Pinpoint the cell where the given text exists, returning its [x, y] midpoint coordinate. 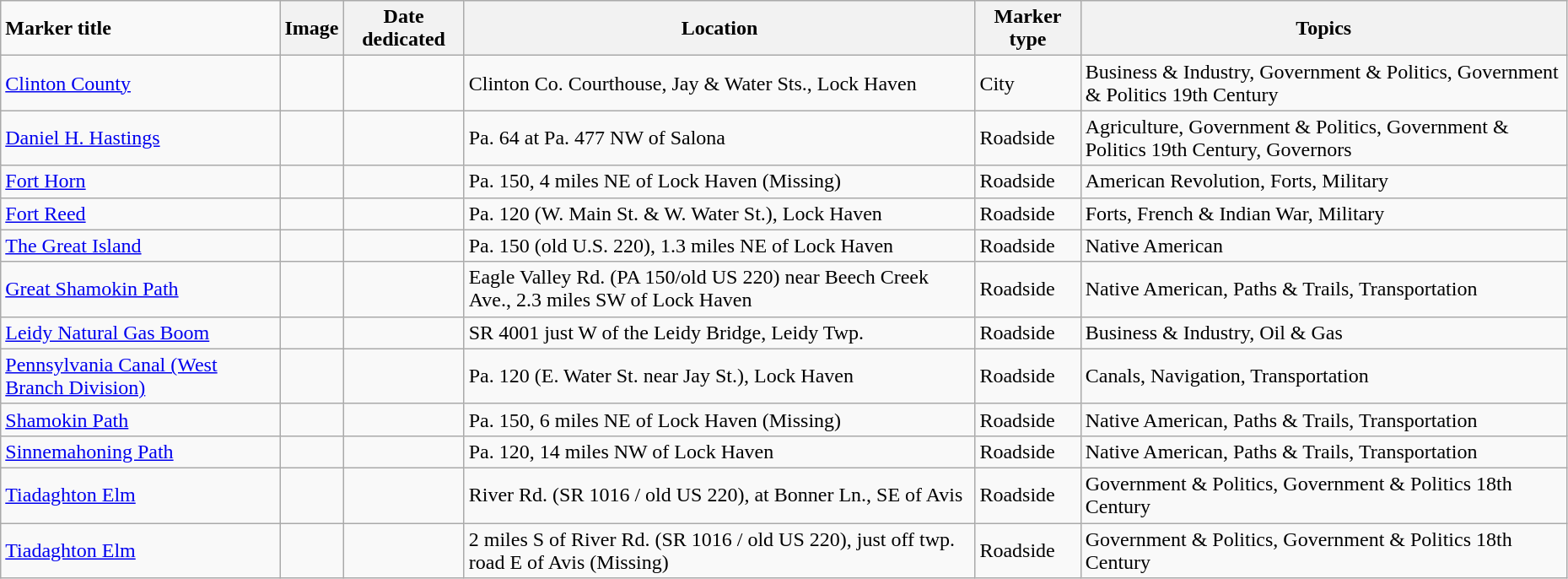
Native American [1323, 246]
Leidy Natural Gas Boom [140, 333]
Pa. 150, 4 miles NE of Lock Haven (Missing) [719, 181]
The Great Island [140, 246]
Fort Horn [140, 181]
Sinnemahoning Path [140, 452]
Pa. 120 (E. Water St. near Jay St.), Lock Haven [719, 376]
Clinton Co. Courthouse, Jay & Water Sts., Lock Haven [719, 83]
Great Shamokin Path [140, 289]
Agriculture, Government & Politics, Government & Politics 19th Century, Governors [1323, 138]
Marker type [1027, 29]
Pa. 150 (old U.S. 220), 1.3 miles NE of Lock Haven [719, 246]
Business & Industry, Oil & Gas [1323, 333]
Fort Reed [140, 214]
Pa. 120, 14 miles NW of Lock Haven [719, 452]
Pennsylvania Canal (West Branch Division) [140, 376]
City [1027, 83]
Shamokin Path [140, 419]
Date dedicated [403, 29]
2 miles S of River Rd. (SR 1016 / old US 220), just off twp. road E of Avis (Missing) [719, 550]
Topics [1323, 29]
Location [719, 29]
Pa. 120 (W. Main St. & W. Water St.), Lock Haven [719, 214]
Image [312, 29]
Eagle Valley Rd. (PA 150/old US 220) near Beech Creek Ave., 2.3 miles SW of Lock Haven [719, 289]
Forts, French & Indian War, Military [1323, 214]
River Rd. (SR 1016 / old US 220), at Bonner Ln., SE of Avis [719, 495]
Daniel H. Hastings [140, 138]
Pa. 150, 6 miles NE of Lock Haven (Missing) [719, 419]
SR 4001 just W of the Leidy Bridge, Leidy Twp. [719, 333]
Canals, Navigation, Transportation [1323, 376]
Business & Industry, Government & Politics, Government & Politics 19th Century [1323, 83]
Marker title [140, 29]
Clinton County [140, 83]
Pa. 64 at Pa. 477 NW of Salona [719, 138]
American Revolution, Forts, Military [1323, 181]
